Detect which cell encompasses the target text, then output its [X, Y] center coordinate. 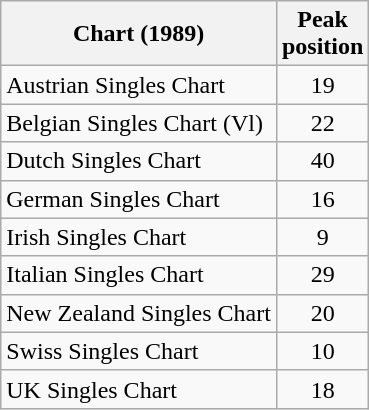
New Zealand Singles Chart [139, 313]
10 [322, 351]
Italian Singles Chart [139, 275]
Belgian Singles Chart (Vl) [139, 123]
19 [322, 85]
22 [322, 123]
Irish Singles Chart [139, 237]
Peakposition [322, 34]
UK Singles Chart [139, 389]
29 [322, 275]
German Singles Chart [139, 199]
20 [322, 313]
9 [322, 237]
Dutch Singles Chart [139, 161]
16 [322, 199]
18 [322, 389]
Chart (1989) [139, 34]
Austrian Singles Chart [139, 85]
40 [322, 161]
Swiss Singles Chart [139, 351]
